Locate the cell with the specified text and output its (X, Y) center coordinate. 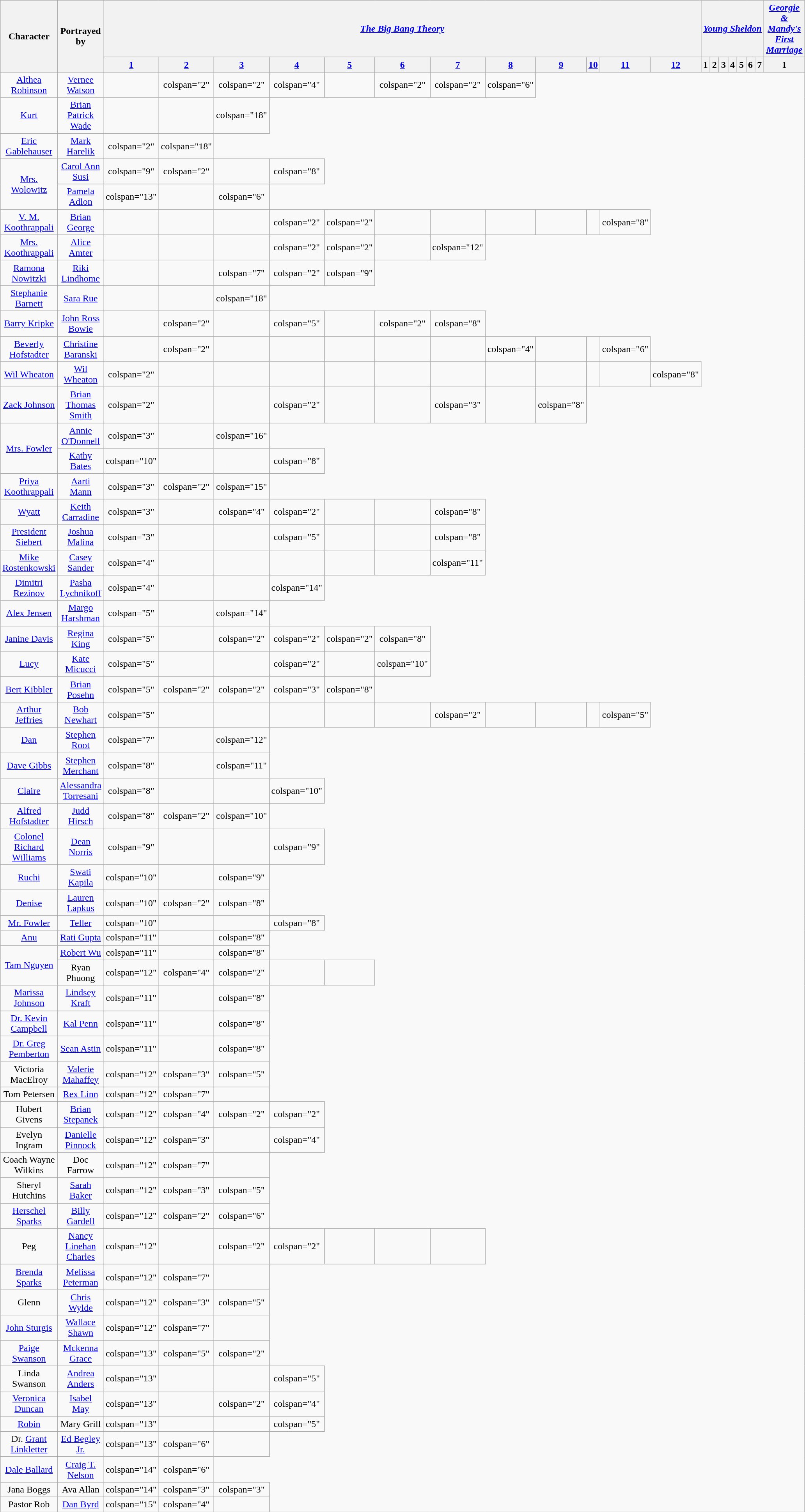
9 (561, 65)
V. M. Koothrappali (29, 222)
Ava Allan (81, 1489)
Mr. Fowler (29, 923)
Lucy (29, 664)
Mckenna Grace (81, 1353)
Dale Ballard (29, 1469)
Lauren Lapkus (81, 903)
Lindsey Kraft (81, 998)
Herschel Sparks (29, 1216)
Mrs. Koothrappali (29, 247)
Eric Gablehauser (29, 146)
Dave Gibbs (29, 765)
Rati Gupta (81, 938)
Craig T. Nelson (81, 1469)
Kurt (29, 115)
Billy Gardell (81, 1216)
Althea Robinson (29, 85)
Tam Nguyen (29, 965)
Paige Swanson (29, 1353)
Evelyn Ingram (29, 1139)
Keith Carradine (81, 512)
Sara Rue (81, 298)
Dan Byrd (81, 1504)
Brian Posehn (81, 689)
Zack Johnson (29, 405)
Vernee Watson (81, 85)
Joshua Malina (81, 537)
Ryan Phuong (81, 972)
Sheryl Hutchins (29, 1191)
Peg (29, 1246)
Mike Rostenkowski (29, 562)
Valerie Mahaffey (81, 1074)
Janine Davis (29, 639)
Doc Farrow (81, 1165)
Tom Petersen (29, 1094)
Riki Lindhome (81, 273)
Annie O'Donnell (81, 436)
Stephanie Barnett (29, 298)
colspan="16" (242, 436)
Linda Swanson (29, 1379)
Dr. Grant Linkletter (29, 1444)
Dean Norris (81, 847)
8 (511, 65)
Alfred Hofstadter (29, 816)
The Big Bang Theory (402, 29)
Georgie & Mandy's First Marriage (784, 29)
Aarti Mann (81, 487)
Swati Kapila (81, 877)
Wallace Shawn (81, 1328)
President Siebert (29, 537)
Brian Stepanek (81, 1114)
Judd Hirsch (81, 816)
John Ross Bowie (81, 324)
Kathy Bates (81, 461)
Claire (29, 791)
Regina King (81, 639)
Ruchi (29, 877)
Character (29, 36)
Sean Astin (81, 1049)
Brenda Sparks (29, 1277)
Mark Harelik (81, 146)
Sarah Baker (81, 1191)
Danielle Pinnock (81, 1139)
Robin (29, 1424)
Isabel May (81, 1404)
Alessandra Torresani (81, 791)
Rex Linn (81, 1094)
Denise (29, 903)
Pastor Rob (29, 1504)
Nancy Linehan Charles (81, 1246)
Melissa Peterman (81, 1277)
Hubert Givens (29, 1114)
Alex Jensen (29, 613)
Priya Koothrappali (29, 487)
Andrea Anders (81, 1379)
Coach Wayne Wilkins (29, 1165)
Stephen Root (81, 740)
Chris Wylde (81, 1302)
Dr. Greg Pemberton (29, 1049)
John Sturgis (29, 1328)
Jana Boggs (29, 1489)
Margo Harshman (81, 613)
Veronica Duncan (29, 1404)
Dimitri Rezinov (29, 588)
Marissa Johnson (29, 998)
Mrs. Wolowitz (29, 184)
Brian George (81, 222)
Brian Thomas Smith (81, 405)
Bob Newhart (81, 714)
Wyatt (29, 512)
10 (593, 65)
Stephen Merchant (81, 765)
Portrayed by (81, 36)
Beverly Hofstadter (29, 349)
Pamela Adlon (81, 197)
Barry Kripke (29, 324)
Casey Sander (81, 562)
Bert Kibbler (29, 689)
Mary Grill (81, 1424)
Carol Ann Susi (81, 172)
Alice Amter (81, 247)
Young Sheldon (732, 29)
Arthur Jeffries (29, 714)
Kal Penn (81, 1023)
Brian Patrick Wade (81, 115)
Robert Wu (81, 953)
Dr. Kevin Campbell (29, 1023)
Mrs. Fowler (29, 448)
Christine Baranski (81, 349)
11 (625, 65)
Anu (29, 938)
12 (676, 65)
Glenn (29, 1302)
Pasha Lychnikoff (81, 588)
Ramona Nowitzki (29, 273)
Colonel Richard Williams (29, 847)
Ed Begley Jr. (81, 1444)
Victoria MacElroy (29, 1074)
Teller (81, 923)
Dan (29, 740)
Kate Micucci (81, 664)
